Return [x, y] of the center of cell containing provided text 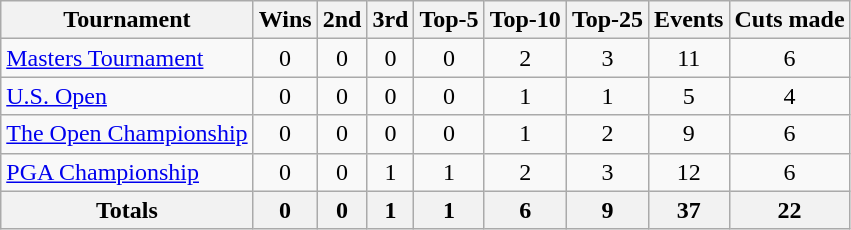
5 [689, 96]
Wins [285, 20]
Events [689, 20]
3rd [390, 20]
Top-10 [525, 20]
Top-5 [449, 20]
The Open Championship [127, 134]
11 [689, 58]
Tournament [127, 20]
U.S. Open [127, 96]
Top-25 [607, 20]
Totals [127, 210]
Masters Tournament [127, 58]
2nd [342, 20]
Cuts made [790, 20]
4 [790, 96]
22 [790, 210]
PGA Championship [127, 172]
37 [689, 210]
12 [689, 172]
